Capture the cell that displays the provided text and extract its [x, y] central coordinate. 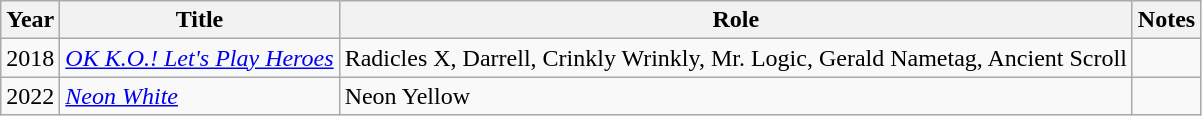
Neon White [200, 96]
Radicles X, Darrell, Crinkly Wrinkly, Mr. Logic, Gerald Nametag, Ancient Scroll [736, 58]
2018 [30, 58]
Year [30, 20]
Notes [1166, 20]
Neon Yellow [736, 96]
Role [736, 20]
OK K.O.! Let's Play Heroes [200, 58]
Title [200, 20]
2022 [30, 96]
